Pinpoint the cell where the given text exists, returning its [x, y] midpoint coordinate. 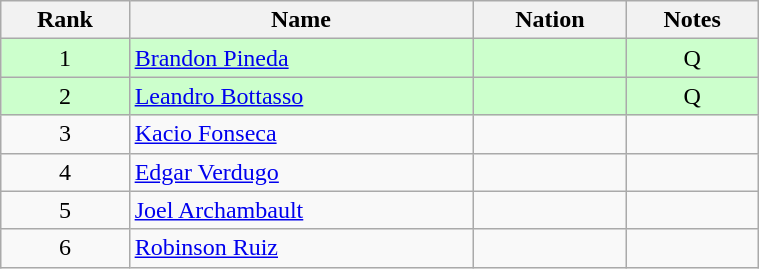
Joel Archambault [301, 210]
2 [65, 96]
Brandon Pineda [301, 58]
1 [65, 58]
5 [65, 210]
3 [65, 134]
6 [65, 248]
Nation [550, 20]
Notes [692, 20]
4 [65, 172]
Rank [65, 20]
Edgar Verdugo [301, 172]
Kacio Fonseca [301, 134]
Leandro Bottasso [301, 96]
Robinson Ruiz [301, 248]
Name [301, 20]
